From the cell containing the given text, extract its center point as [x, y] coordinate. 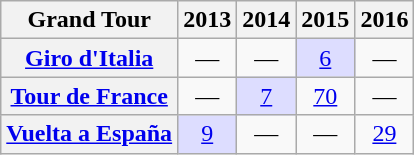
29 [384, 134]
6 [326, 58]
9 [208, 134]
Grand Tour [90, 20]
Vuelta a España [90, 134]
7 [266, 96]
Tour de France [90, 96]
70 [326, 96]
2014 [266, 20]
2013 [208, 20]
2015 [326, 20]
Giro d'Italia [90, 58]
2016 [384, 20]
